Locate the cell with the specified text and output its (x, y) center coordinate. 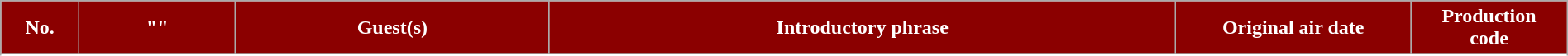
Introductory phrase (863, 28)
Original air date (1293, 28)
Guest(s) (392, 28)
No. (40, 28)
"" (157, 28)
Production code (1489, 28)
